Provide the [x, y] coordinate of the cell's center where the given text is located.  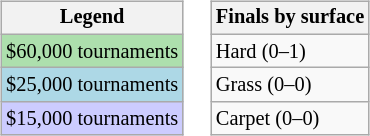
Legend [92, 18]
Hard (0–1) [290, 51]
Grass (0–0) [290, 85]
Finals by surface [290, 18]
$15,000 tournaments [92, 119]
$60,000 tournaments [92, 51]
$25,000 tournaments [92, 85]
Carpet (0–0) [290, 119]
